Detect which cell encompasses the target text, then output its [X, Y] center coordinate. 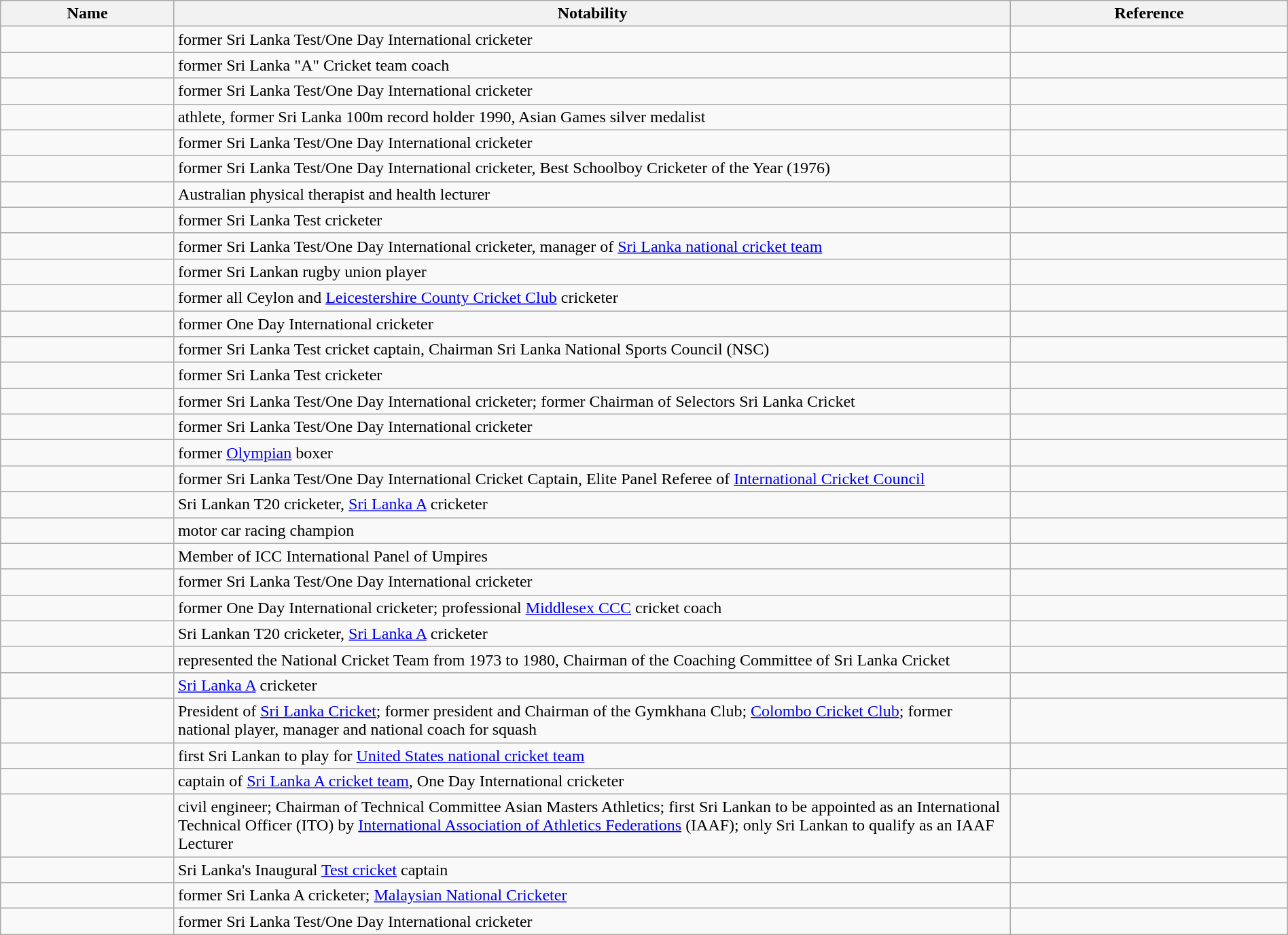
former all Ceylon and Leicestershire County Cricket Club cricketer [592, 297]
former One Day International cricketer; professional Middlesex CCC cricket coach [592, 608]
Reference [1149, 14]
former Olympian boxer [592, 453]
former Sri Lanka Test cricket captain, Chairman Sri Lanka National Sports Council (NSC) [592, 350]
former Sri Lanka "A" Cricket team coach [592, 65]
represented the National Cricket Team from 1973 to 1980, Chairman of the Coaching Committee of Sri Lanka Cricket [592, 659]
Notability [592, 14]
Sri Lanka A cricketer [592, 685]
motor car racing champion [592, 530]
athlete, former Sri Lanka 100m record holder 1990, Asian Games silver medalist [592, 117]
first Sri Lankan to play for United States national cricket team [592, 756]
Name [88, 14]
Australian physical therapist and health lecturer [592, 194]
former Sri Lankan rugby union player [592, 272]
Member of ICC International Panel of Umpires [592, 556]
former One Day International cricketer [592, 324]
former Sri Lanka Test/One Day International cricketer; former Chairman of Selectors Sri Lanka Cricket [592, 401]
captain of Sri Lanka A cricket team, One Day International cricketer [592, 782]
former Sri Lanka Test/One Day International cricketer, manager of Sri Lanka national cricket team [592, 246]
former Sri Lanka A cricketer; Malaysian National Cricketer [592, 896]
former Sri Lanka Test/One Day International cricketer, Best Schoolboy Cricketer of the Year (1976) [592, 168]
former Sri Lanka Test/One Day International Cricket Captain, Elite Panel Referee of International Cricket Council [592, 479]
Sri Lanka's Inaugural Test cricket captain [592, 870]
